From the cell containing the given text, extract its center point as (X, Y) coordinate. 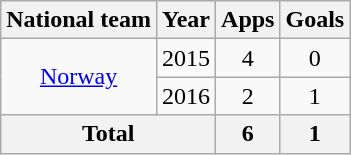
National team (79, 20)
2015 (186, 58)
2016 (186, 96)
Year (186, 20)
6 (248, 134)
Goals (315, 20)
Total (108, 134)
Norway (79, 77)
Apps (248, 20)
0 (315, 58)
2 (248, 96)
4 (248, 58)
